Return the (x, y) coordinate for the center point of the cell that contains the specified text.  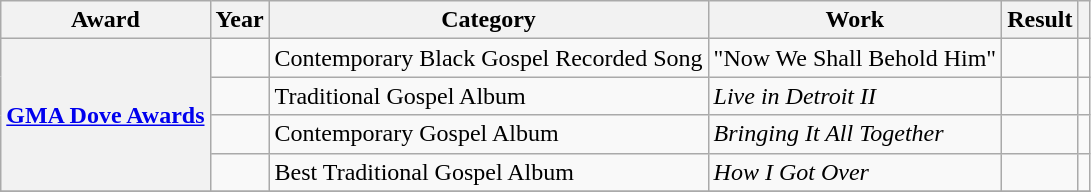
Contemporary Black Gospel Recorded Song (488, 58)
Traditional Gospel Album (488, 96)
Work (855, 20)
How I Got Over (855, 172)
Bringing It All Together (855, 134)
Result (1040, 20)
Contemporary Gospel Album (488, 134)
Live in Detroit II (855, 96)
Year (240, 20)
Best Traditional Gospel Album (488, 172)
Award (106, 20)
Category (488, 20)
"Now We Shall Behold Him" (855, 58)
GMA Dove Awards (106, 115)
